Pinpoint the cell where the given text exists, returning its [x, y] midpoint coordinate. 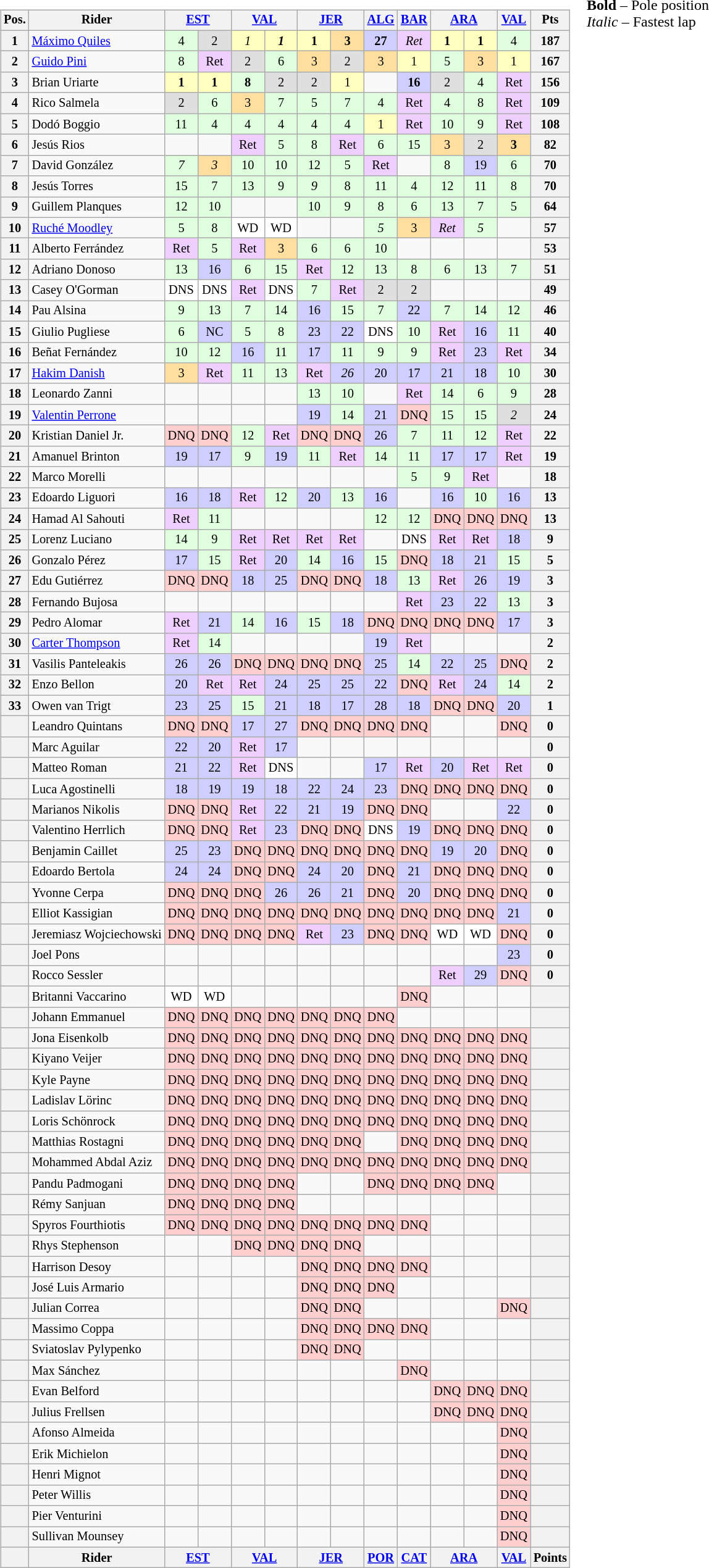
Rhys Stephenson [97, 1246]
Kyle Payne [97, 1080]
Edu Gutiérrez [97, 581]
Kiyano Veijer [97, 1059]
Harrison Desoy [97, 1267]
Hakim Danish [97, 373]
Britanni Vaccarino [97, 996]
Enzo Bellon [97, 685]
Afonso Almeida [97, 1433]
Brian Uriarte [97, 83]
Pier Venturini [97, 1516]
Giulio Pugliese [97, 332]
Jesús Torres [97, 186]
Jesús Rios [97, 145]
46 [550, 311]
Guillem Planques [97, 207]
CAT [414, 1558]
Pedro Alomar [97, 623]
Pos. [15, 20]
Johann Emmanuel [97, 1017]
Rémy Sanjuan [97, 1204]
51 [550, 270]
Vasilis Panteleakis [97, 664]
34 [550, 352]
156 [550, 83]
Lorenz Luciano [97, 540]
Owen van Trigt [97, 706]
Gonzalo Pérez [97, 561]
Matteo Roman [97, 768]
Luca Agostinelli [97, 789]
POR [381, 1558]
Massimo Coppa [97, 1329]
187 [550, 41]
Joel Pons [97, 955]
Loris Schönrock [97, 1121]
Mohammed Abdal Aziz [97, 1163]
Julian Correa [97, 1308]
Leonardo Zanni [97, 394]
Jeremiasz Wojciechowski [97, 935]
Dodó Boggio [97, 124]
Peter Willis [97, 1495]
Casey O'Gorman [97, 290]
Marco Morelli [97, 477]
Amanuel Brinton [97, 456]
Beñat Fernández [97, 352]
Marianos Nikolis [97, 810]
109 [550, 103]
Alberto Ferrández [97, 249]
31 [15, 664]
Hamad Al Sahouti [97, 519]
Henri Mignot [97, 1475]
40 [550, 332]
Guido Pini [97, 62]
Elliot Kassigian [97, 914]
Rico Salmela [97, 103]
Benjamin Caillet [97, 851]
NC [214, 332]
Spyros Fourthiotis [97, 1225]
Sullivan Mounsey [97, 1537]
ALG [381, 20]
33 [15, 706]
Points [550, 1558]
64 [550, 207]
Valentin Perrone [97, 415]
Jona Eisenkolb [97, 1038]
Leandro Quintans [97, 727]
Max Sánchez [97, 1370]
57 [550, 228]
David González [97, 165]
Carter Thompson [97, 643]
José Luis Armario [97, 1288]
Rocco Sessler [97, 976]
Evan Belford [97, 1391]
Pts [550, 20]
108 [550, 124]
Ladislav Lörinc [97, 1101]
Pau Alsina [97, 311]
Edoardo Liguori [97, 498]
167 [550, 62]
Ruché Moodley [97, 228]
Erik Michielon [97, 1454]
Kristian Daniel Jr. [97, 436]
Julius Frellsen [97, 1412]
Pandu Padmogani [97, 1183]
Valentino Herrlich [97, 830]
Yvonne Cerpa [97, 893]
82 [550, 145]
32 [15, 685]
Matthias Rostagni [97, 1142]
Marc Aguilar [97, 748]
Adriano Donoso [97, 270]
Edoardo Bertola [97, 872]
Fernando Bujosa [97, 602]
Sviatoslav Pylypenko [97, 1350]
Máximo Quiles [97, 41]
BAR [414, 20]
53 [550, 249]
49 [550, 290]
